Determine the [X, Y] coordinate at the center of the cell enclosing the given text.  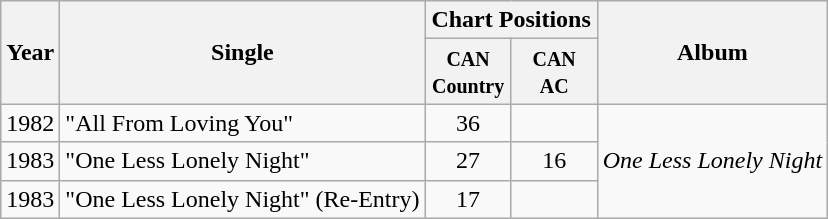
"All From Loving You" [242, 123]
One Less Lonely Night [712, 161]
Album [712, 52]
1982 [30, 123]
Single [242, 52]
36 [468, 123]
16 [554, 161]
Year [30, 52]
27 [468, 161]
CAN AC [554, 72]
Chart Positions [511, 20]
17 [468, 199]
"One Less Lonely Night" [242, 161]
"One Less Lonely Night" (Re-Entry) [242, 199]
CAN Country [468, 72]
